Detect which cell encompasses the target text, then output its [X, Y] center coordinate. 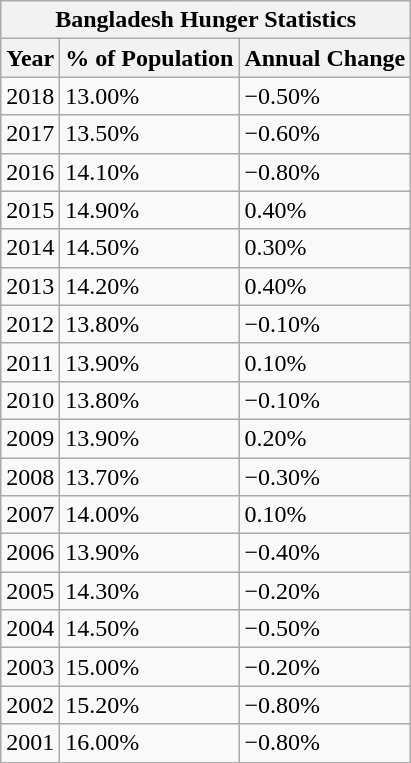
2003 [30, 667]
2017 [30, 134]
Year [30, 58]
2010 [30, 400]
−0.40% [325, 553]
14.30% [150, 591]
2001 [30, 743]
2006 [30, 553]
14.10% [150, 172]
−0.60% [325, 134]
15.00% [150, 667]
2012 [30, 324]
16.00% [150, 743]
13.70% [150, 477]
% of Population [150, 58]
2014 [30, 248]
2008 [30, 477]
2011 [30, 362]
14.20% [150, 286]
Bangladesh Hunger Statistics [206, 20]
2005 [30, 591]
0.20% [325, 438]
14.00% [150, 515]
2009 [30, 438]
0.30% [325, 248]
2013 [30, 286]
13.50% [150, 134]
13.00% [150, 96]
14.90% [150, 210]
−0.30% [325, 477]
2004 [30, 629]
2007 [30, 515]
2015 [30, 210]
15.20% [150, 705]
2016 [30, 172]
2002 [30, 705]
Annual Change [325, 58]
2018 [30, 96]
